Capture the cell that displays the provided text and extract its [X, Y] central coordinate. 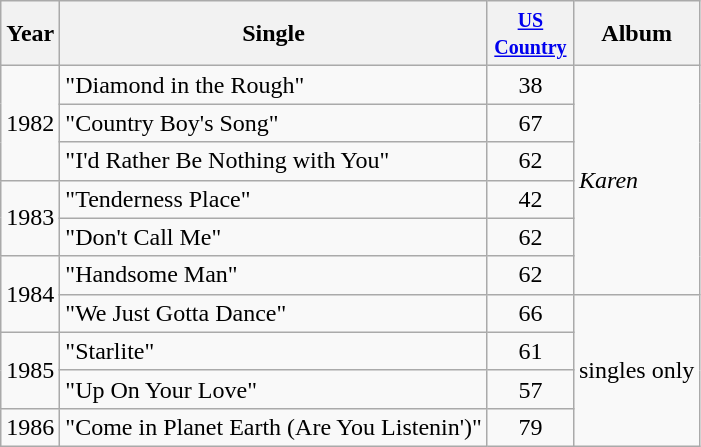
"Come in Planet Earth (Are You Listenin')" [274, 427]
61 [530, 351]
67 [530, 123]
1982 [30, 123]
1985 [30, 370]
1983 [30, 218]
"We Just Gotta Dance" [274, 313]
42 [530, 199]
"Handsome Man" [274, 275]
"Don't Call Me" [274, 237]
US Country [530, 34]
Karen [636, 180]
singles only [636, 370]
38 [530, 85]
Single [274, 34]
"Tenderness Place" [274, 199]
1986 [30, 427]
1984 [30, 294]
"I'd Rather Be Nothing with You" [274, 161]
Album [636, 34]
79 [530, 427]
"Starlite" [274, 351]
57 [530, 389]
"Diamond in the Rough" [274, 85]
"Up On Your Love" [274, 389]
66 [530, 313]
Year [30, 34]
"Country Boy's Song" [274, 123]
